Identify which cell holds the provided text, then report its [X, Y] central coordinate. 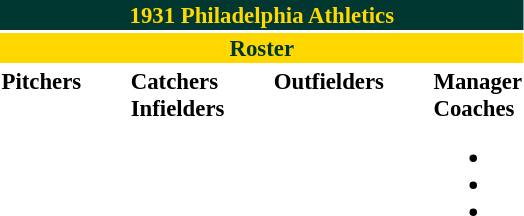
Roster [262, 48]
1931 Philadelphia Athletics [262, 15]
